Locate the cell with the specified text and output its [x, y] center coordinate. 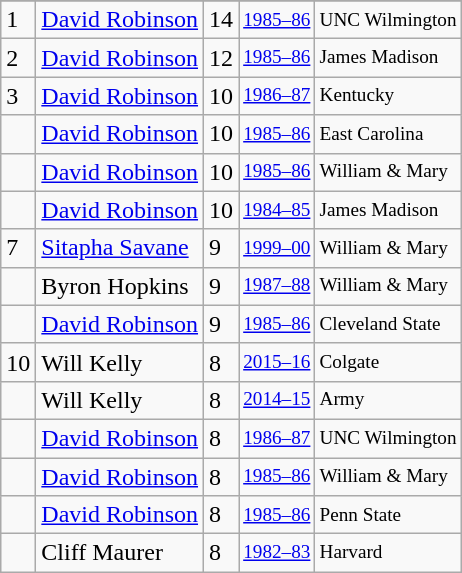
7 [18, 248]
1982–83 [277, 553]
1984–85 [277, 210]
1 [18, 20]
14 [222, 20]
Penn State [388, 515]
Cleveland State [388, 324]
3 [18, 96]
Kentucky [388, 96]
2014–15 [277, 400]
2015–16 [277, 362]
Army [388, 400]
East Carolina [388, 134]
Colgate [388, 362]
Sitapha Savane [120, 248]
1999–00 [277, 248]
Byron Hopkins [120, 286]
2 [18, 58]
12 [222, 58]
1987–88 [277, 286]
Cliff Maurer [120, 553]
Harvard [388, 553]
